From the cell containing the given text, extract its center point as [x, y] coordinate. 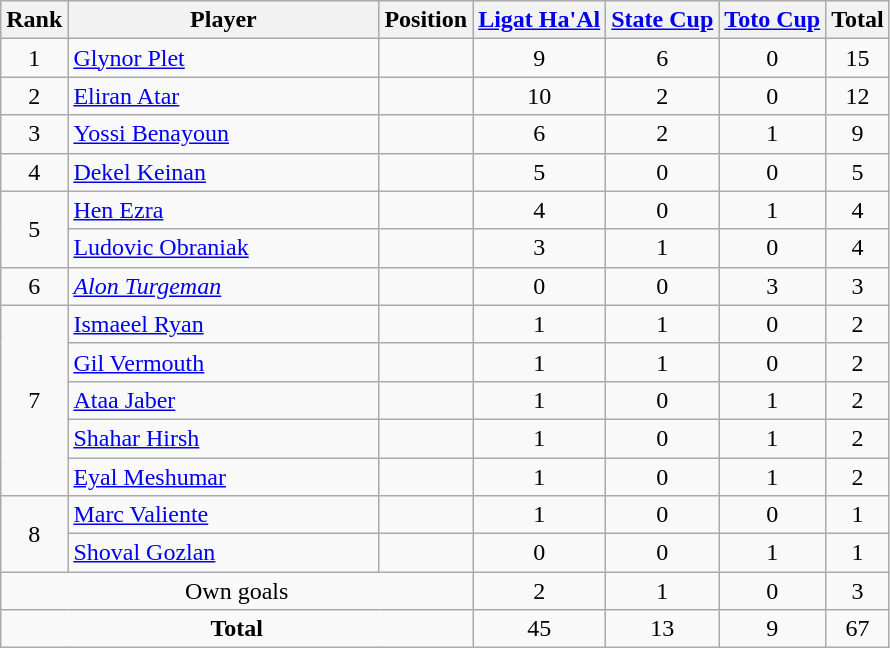
Gil Vermouth [224, 362]
Yossi Benayoun [224, 134]
Player [224, 20]
12 [858, 96]
8 [34, 534]
10 [540, 96]
Rank [34, 20]
Eliran Atar [224, 96]
Hen Ezra [224, 210]
Ataa Jaber [224, 400]
Ludovic Obraniak [224, 248]
7 [34, 400]
Toto Cup [772, 20]
Ligat Ha'Al [540, 20]
Dekel Keinan [224, 172]
State Cup [662, 20]
Ismaeel Ryan [224, 324]
45 [540, 629]
Own goals [237, 591]
Glynor Plet [224, 58]
Shahar Hirsh [224, 438]
13 [662, 629]
Position [426, 20]
Marc Valiente [224, 515]
Shoval Gozlan [224, 553]
Alon Turgeman [224, 286]
15 [858, 58]
Eyal Meshumar [224, 477]
67 [858, 629]
